Return the (x, y) coordinate for the center point of the cell that contains the specified text.  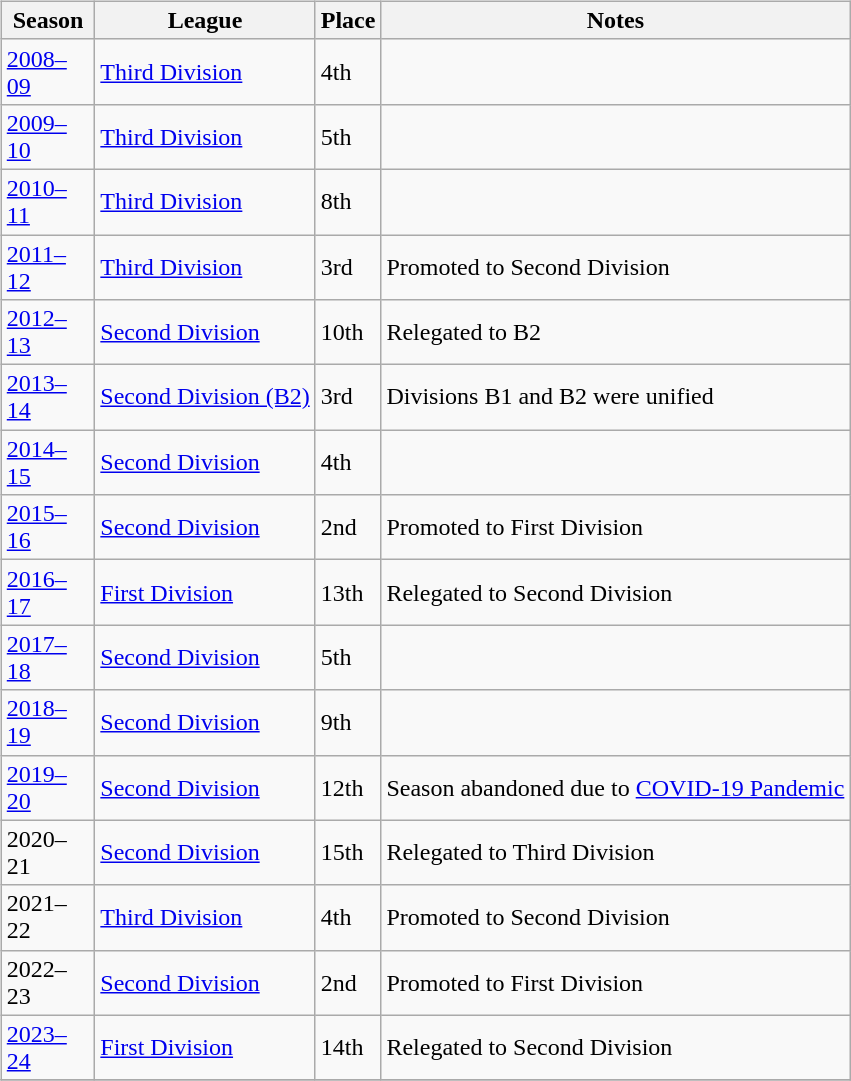
2023–24 (48, 1048)
2013–14 (48, 398)
9th (348, 722)
2010–11 (48, 202)
13th (348, 592)
Relegated to B2 (616, 332)
2016–17 (48, 592)
2011–12 (48, 266)
Notes (616, 20)
2008–09 (48, 72)
12th (348, 788)
2022–23 (48, 982)
2012–13 (48, 332)
14th (348, 1048)
2021–22 (48, 918)
2015–16 (48, 528)
10th (348, 332)
Relegated to Third Division (616, 852)
Divisions B1 and B2 were unified (616, 398)
2014–15 (48, 462)
8th (348, 202)
Second Division (B2) (205, 398)
2017–18 (48, 658)
Season abandoned due to COVID-19 Pandemic (616, 788)
2020–21 (48, 852)
2018–19 (48, 722)
Season (48, 20)
2009–10 (48, 136)
Place (348, 20)
15th (348, 852)
League (205, 20)
2019–20 (48, 788)
